For the text-containing cell, return its midpoint in [X, Y] coordinate format. 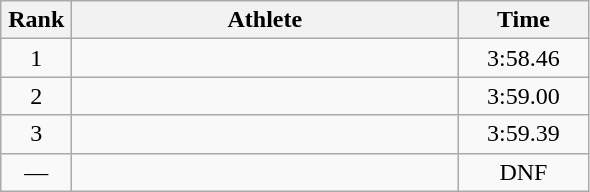
— [36, 172]
DNF [524, 172]
Time [524, 20]
Athlete [265, 20]
3:58.46 [524, 58]
Rank [36, 20]
3 [36, 134]
3:59.00 [524, 96]
2 [36, 96]
3:59.39 [524, 134]
1 [36, 58]
